Find where the given text appears and provide that cell's center as [x, y] coordinate. 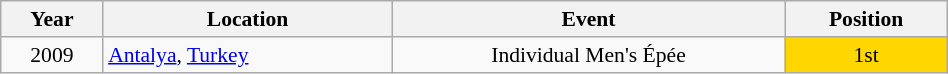
2009 [52, 55]
Position [866, 19]
Event [588, 19]
Antalya, Turkey [248, 55]
Individual Men's Épée [588, 55]
Location [248, 19]
1st [866, 55]
Year [52, 19]
